Provide the [x, y] coordinate of the cell's center where the given text is located.  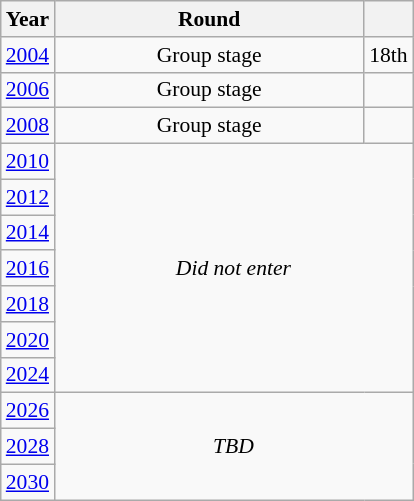
2030 [28, 482]
18th [388, 55]
Round [209, 19]
2020 [28, 340]
2012 [28, 197]
Did not enter [234, 268]
2024 [28, 375]
2014 [28, 233]
2016 [28, 269]
2008 [28, 126]
2006 [28, 90]
2010 [28, 162]
TBD [234, 446]
2026 [28, 411]
2028 [28, 447]
2018 [28, 304]
2004 [28, 55]
Year [28, 19]
